From the cell containing the given text, extract its center point as (x, y) coordinate. 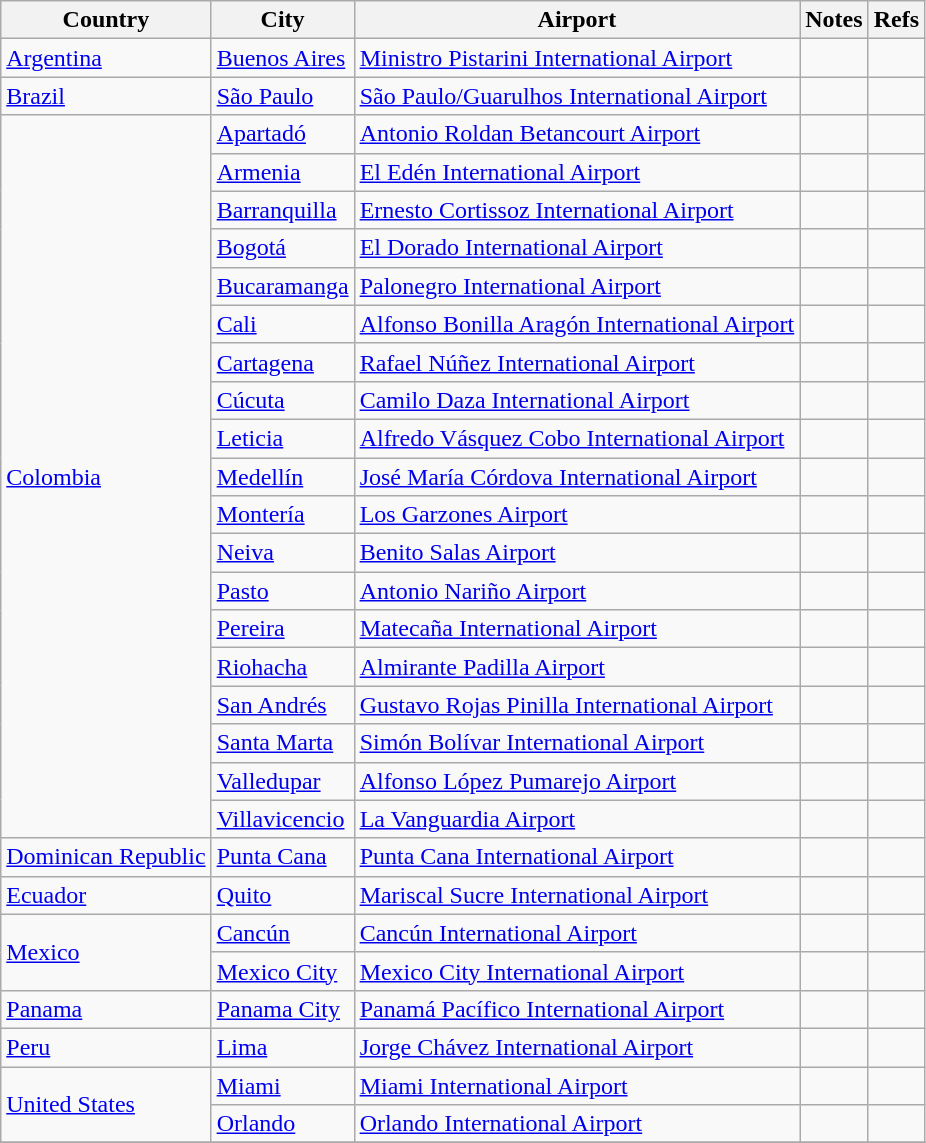
Matecaña International Airport (577, 629)
Notes (834, 20)
Armenia (282, 172)
Antonio Roldan Betancourt Airport (577, 134)
Antonio Nariño Airport (577, 591)
Villavicencio (282, 819)
Peru (106, 1047)
Santa Marta (282, 743)
Mariscal Sucre International Airport (577, 895)
Panama City (282, 1009)
Alfonso Bonilla Aragón International Airport (577, 324)
Montería (282, 515)
Country (106, 20)
Ministro Pistarini International Airport (577, 58)
Camilo Daza International Airport (577, 400)
City (282, 20)
Simón Bolívar International Airport (577, 743)
São Paulo (282, 96)
Rafael Núñez International Airport (577, 362)
Bucaramanga (282, 286)
Mexico City International Airport (577, 971)
Panamá Pacífico International Airport (577, 1009)
Pereira (282, 629)
Neiva (282, 553)
Punta Cana (282, 857)
Pasto (282, 591)
Bogotá (282, 248)
Leticia (282, 438)
Cali (282, 324)
Cancún (282, 933)
Valledupar (282, 781)
Orlando (282, 1124)
Riohacha (282, 667)
Apartadó (282, 134)
Cúcuta (282, 400)
Cancún International Airport (577, 933)
San Andrés (282, 705)
Colombia (106, 476)
El Edén International Airport (577, 172)
Alfonso López Pumarejo Airport (577, 781)
Buenos Aires (282, 58)
United States (106, 1104)
Argentina (106, 58)
Refs (896, 20)
São Paulo/Guarulhos International Airport (577, 96)
Benito Salas Airport (577, 553)
Ecuador (106, 895)
Medellín (282, 477)
Brazil (106, 96)
Palonegro International Airport (577, 286)
Almirante Padilla Airport (577, 667)
Los Garzones Airport (577, 515)
Dominican Republic (106, 857)
Punta Cana International Airport (577, 857)
Barranquilla (282, 210)
El Dorado International Airport (577, 248)
Ernesto Cortissoz International Airport (577, 210)
Gustavo Rojas Pinilla International Airport (577, 705)
Airport (577, 20)
Cartagena (282, 362)
Panama (106, 1009)
Mexico (106, 952)
Miami International Airport (577, 1085)
Quito (282, 895)
Lima (282, 1047)
La Vanguardia Airport (577, 819)
Alfredo Vásquez Cobo International Airport (577, 438)
José María Córdova International Airport (577, 477)
Miami (282, 1085)
Jorge Chávez International Airport (577, 1047)
Mexico City (282, 971)
Orlando International Airport (577, 1124)
